Identify which cell holds the provided text, then report its (X, Y) central coordinate. 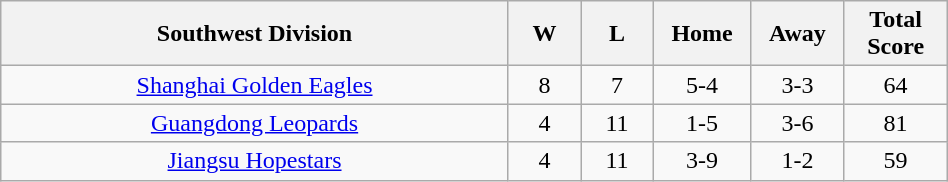
W (544, 34)
81 (896, 123)
7 (617, 85)
8 (544, 85)
3-9 (702, 161)
Total Score (896, 34)
3-6 (798, 123)
1-2 (798, 161)
5-4 (702, 85)
3-3 (798, 85)
Southwest Division (255, 34)
1-5 (702, 123)
Home (702, 34)
Away (798, 34)
Jiangsu Hopestars (255, 161)
Shanghai Golden Eagles (255, 85)
Guangdong Leopards (255, 123)
L (617, 34)
59 (896, 161)
64 (896, 85)
